Return the [X, Y] coordinate for the center point of the cell that contains the specified text.  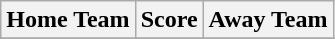
Away Team [268, 20]
Score [169, 20]
Home Team [68, 20]
